From the cell containing the given text, extract its center point as (X, Y) coordinate. 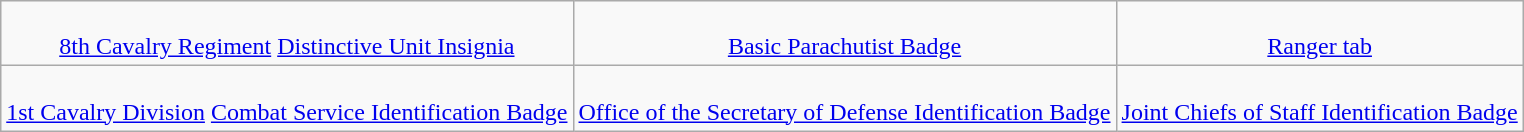
Ranger tab (1320, 34)
1st Cavalry Division Combat Service Identification Badge (287, 98)
Basic Parachutist Badge (844, 34)
8th Cavalry Regiment Distinctive Unit Insignia (287, 34)
Office of the Secretary of Defense Identification Badge (844, 98)
Joint Chiefs of Staff Identification Badge (1320, 98)
